Find where the given text appears and provide that cell's center as (X, Y) coordinate. 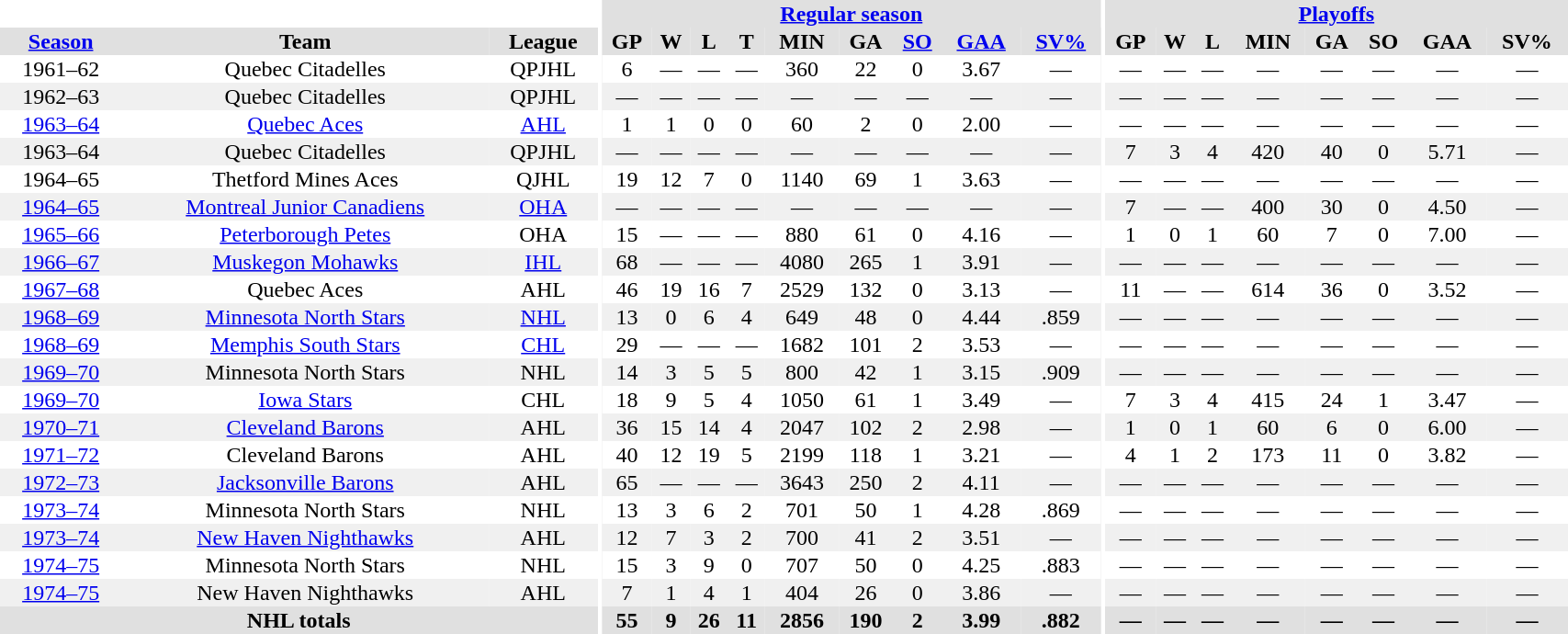
4.25 (981, 565)
2.98 (981, 427)
65 (626, 482)
24 (1332, 400)
55 (626, 620)
3.47 (1448, 400)
Jacksonville Barons (305, 482)
Team (305, 41)
QJHL (543, 179)
3.67 (981, 69)
2.00 (981, 124)
3643 (802, 482)
Regular season (852, 14)
3.86 (981, 593)
Peterborough Petes (305, 234)
4080 (802, 262)
614 (1269, 289)
1971–72 (61, 455)
Iowa Stars (305, 400)
1962–63 (61, 96)
1682 (802, 345)
649 (802, 317)
30 (1332, 207)
102 (865, 427)
3.99 (981, 620)
2856 (802, 620)
Memphis South Stars (305, 345)
29 (626, 345)
404 (802, 593)
190 (865, 620)
.859 (1061, 317)
7.00 (1448, 234)
1972–73 (61, 482)
.883 (1061, 565)
2047 (802, 427)
41 (865, 538)
1140 (802, 179)
3.63 (981, 179)
800 (802, 372)
Thetford Mines Aces (305, 179)
2199 (802, 455)
4.16 (981, 234)
Montreal Junior Canadiens (305, 207)
118 (865, 455)
420 (1269, 152)
1967–68 (61, 289)
5.71 (1448, 152)
707 (802, 565)
2529 (802, 289)
3.82 (1448, 455)
1966–67 (61, 262)
4.50 (1448, 207)
68 (626, 262)
22 (865, 69)
415 (1269, 400)
701 (802, 510)
18 (626, 400)
132 (865, 289)
3.15 (981, 372)
NHL totals (299, 620)
3.52 (1448, 289)
3.13 (981, 289)
.869 (1061, 510)
880 (802, 234)
173 (1269, 455)
46 (626, 289)
42 (865, 372)
700 (802, 538)
250 (865, 482)
1965–66 (61, 234)
3.51 (981, 538)
4.11 (981, 482)
16 (709, 289)
1970–71 (61, 427)
265 (865, 262)
1961–62 (61, 69)
League (543, 41)
48 (865, 317)
6.00 (1448, 427)
3.53 (981, 345)
3.49 (981, 400)
3.21 (981, 455)
Season (61, 41)
Playoffs (1336, 14)
IHL (543, 262)
Muskegon Mohawks (305, 262)
4.28 (981, 510)
4.44 (981, 317)
3.91 (981, 262)
360 (802, 69)
.882 (1061, 620)
T (746, 41)
69 (865, 179)
.909 (1061, 372)
400 (1269, 207)
1050 (802, 400)
101 (865, 345)
